For the text-containing cell, return its midpoint in (X, Y) coordinate format. 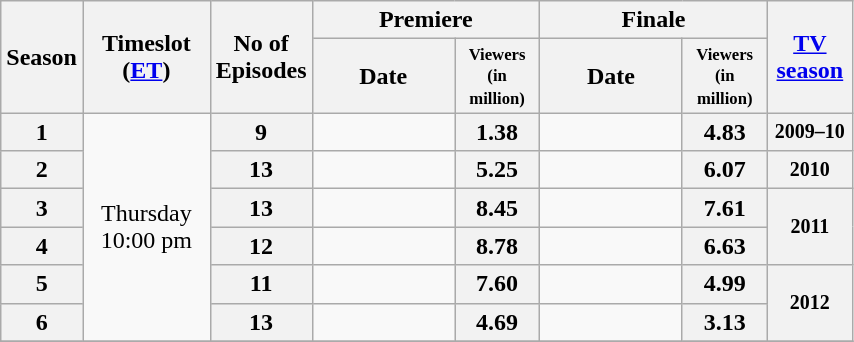
7.61 (724, 208)
Season (42, 57)
Finale (654, 20)
7.60 (496, 284)
6.07 (724, 170)
5 (42, 284)
1 (42, 132)
2009–10 (810, 132)
Timeslot (ET) (146, 57)
2011 (810, 227)
2 (42, 170)
2012 (810, 303)
No of Episodes (261, 57)
5.25 (496, 170)
2010 (810, 170)
1.38 (496, 132)
Premiere (426, 20)
TV season (810, 57)
4.99 (724, 284)
3.13 (724, 322)
11 (261, 284)
Thursday 10:00 pm (146, 227)
9 (261, 132)
8.45 (496, 208)
8.78 (496, 246)
4.83 (724, 132)
6 (42, 322)
6.63 (724, 246)
4 (42, 246)
4.69 (496, 322)
12 (261, 246)
3 (42, 208)
